Search for the cell housing the specified text and yield its (x, y) center coordinate. 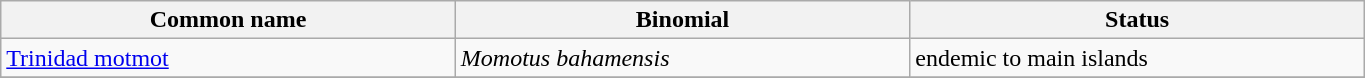
Trinidad motmot (228, 58)
Common name (228, 20)
Momotus bahamensis (682, 58)
Binomial (682, 20)
endemic to main islands (1138, 58)
Status (1138, 20)
